Scan for the cell matching the given text and deliver its (X, Y) coordinate at center. 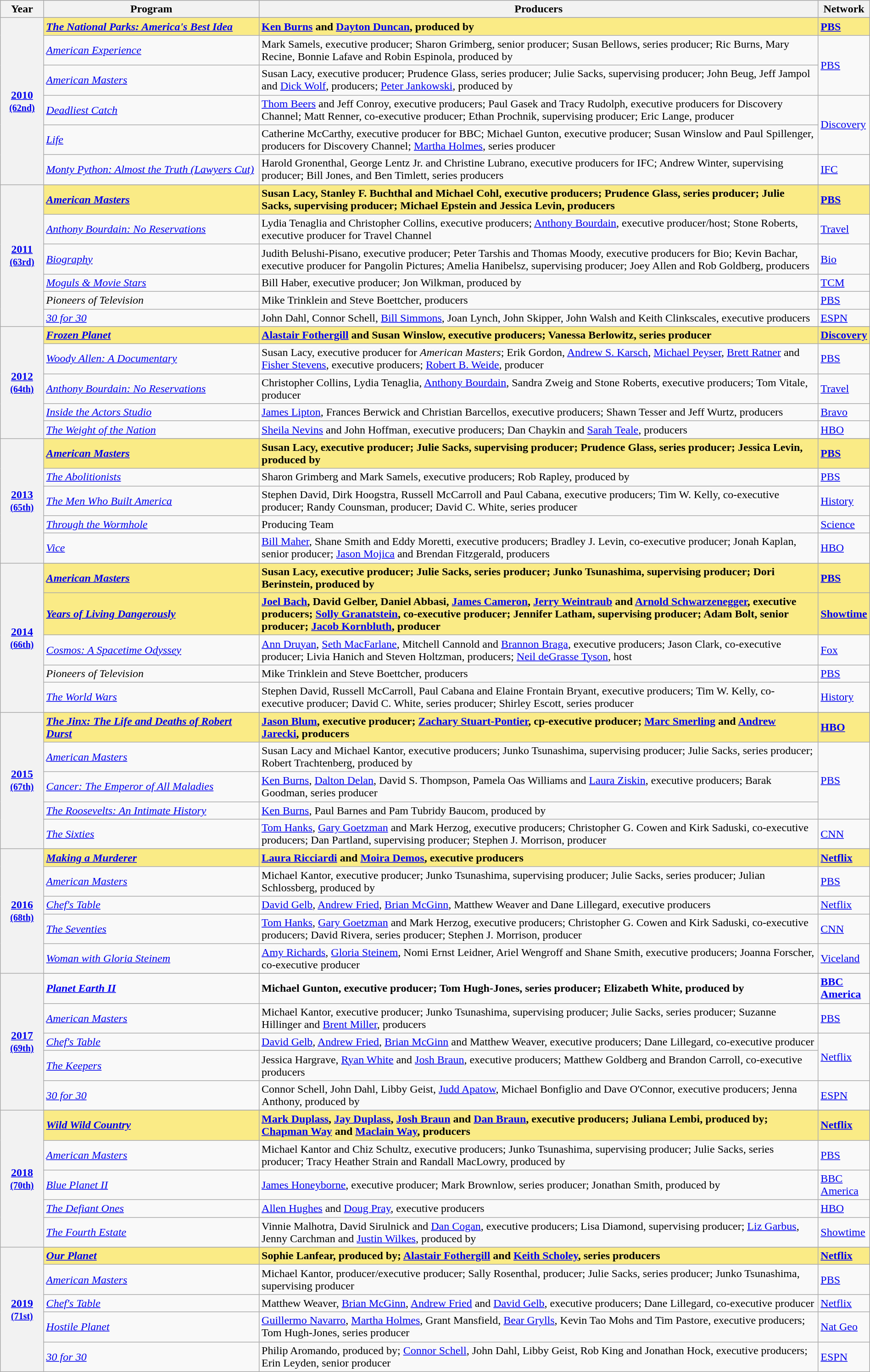
Jessica Hargrave, Ryan White and Josh Braun, executive producers; Matthew Goldberg and Brandon Carroll, co-executive producers (539, 1065)
Cancer: The Emperor of All Maladies (151, 787)
Viceland (844, 959)
Sharon Grimberg and Mark Samels, executive producers; Rob Rapley, produced by (539, 477)
Frozen Planet (151, 335)
2010(62nd) (22, 101)
Jason Blum, executive producer; Zachary Stuart-Pontier, cp-executive producer; Marc Smerling and Andrew Jarecki, producers (539, 727)
Program (151, 9)
2013(65th) (22, 501)
John Dahl, Connor Schell, Bill Simmons, Joan Lynch, John Skipper, John Walsh and Keith Clinkscales, executive producers (539, 318)
American Experience (151, 50)
Mark Duplass, Jay Duplass, Josh Braun and Dan Braun, executive producers; Juliana Lembi, produced by; Chapman Way and Maclain Way, producers (539, 1125)
Through the Wormhole (151, 524)
Vice (151, 548)
Susan Lacy, executive producer; Julie Sacks, supervising producer; Prudence Glass, series producer; Jessica Levin, produced by (539, 453)
Cosmos: A Spacetime Odyssey (151, 650)
Deadliest Catch (151, 110)
Sheila Nevins and John Hoffman, executive producers; Dan Chaykin and Sarah Teale, producers (539, 430)
Amy Richards, Gloria Steinem, Nomi Ernst Leidner, Ariel Wengroff and Shane Smith, executive producers; Joanna Forscher, co-executive producer (539, 959)
The World Wars (151, 697)
Bill Haber, executive producer; Jon Wilkman, produced by (539, 283)
Ken Burns and Dayton Duncan, produced by (539, 27)
Planet Earth II (151, 988)
The Men Who Built America (151, 501)
Nat Geo (844, 1327)
The Weight of the Nation (151, 430)
Life (151, 139)
Ken Burns, Dalton Delan, David S. Thompson, Pamela Oas Williams and Laura Ziskin, executive producers; Barak Goodman, series producer (539, 787)
2014(66th) (22, 638)
Michael Kantor, producer/executive producer; Sally Rosenthal, producer; Julie Sacks, series producer; Junko Tsunashima, supervising producer (539, 1280)
Wild Wild Country (151, 1125)
Monty Python: Almost the Truth (Lawyers Cut) (151, 170)
David Gelb, Andrew Fried, Brian McGinn and Matthew Weaver, executive producers; Dane Lillegard, co-executive producer (539, 1042)
James Honeyborne, executive producer; Mark Brownlow, series producer; Jonathan Smith, produced by (539, 1185)
Woody Allen: A Documentary (151, 359)
Allen Hughes and Doug Pray, executive producers (539, 1209)
Susan Lacy, executive producer; Julie Sacks, series producer; Junko Tsunashima, supervising producer; Dori Berinstein, produced by (539, 578)
2017(69th) (22, 1042)
Philip Aromando, produced by; Connor Schell, John Dahl, Libby Geist, Rob King and Jonathan Hock, executive producers; Erin Leyden, senior producer (539, 1357)
2011(63rd) (22, 255)
The Roosevelts: An Intimate History (151, 811)
IFC (844, 170)
Science (844, 524)
Biography (151, 259)
2015(67th) (22, 780)
The Seventies (151, 928)
Producing Team (539, 524)
Network (844, 9)
Bio (844, 259)
Years of Living Dangerously (151, 614)
2019(71st) (22, 1309)
The Abolitionists (151, 477)
Fox (844, 650)
Woman with Gloria Steinem (151, 959)
The Jinx: The Life and Deaths of Robert Durst (151, 727)
Connor Schell, John Dahl, Libby Geist, Judd Apatow, Michael Bonfiglio and Dave O'Connor, executive producers; Jenna Anthony, produced by (539, 1095)
Our Planet (151, 1256)
David Gelb, Andrew Fried, Brian McGinn, Matthew Weaver and Dane Lillegard, executive producers (539, 905)
Ken Burns, Paul Barnes and Pam Tubridy Baucom, produced by (539, 811)
The Fourth Estate (151, 1232)
Matthew Weaver, Brian McGinn, Andrew Fried and David Gelb, executive producers; Dane Lillegard, co-executive producer (539, 1303)
2018(70th) (22, 1178)
Laura Ricciardi and Moira Demos, executive producers (539, 858)
The National Parks: America's Best Idea (151, 27)
2012(64th) (22, 383)
Blue Planet II (151, 1185)
Christopher Collins, Lydia Tenaglia, Anthony Bourdain, Sandra Zweig and Stone Roberts, executive producers; Tom Vitale, producer (539, 389)
Year (22, 9)
2016(68th) (22, 911)
James Lipton, Frances Berwick and Christian Barcellos, executive producers; Shawn Tesser and Jeff Wurtz, producers (539, 412)
The Sixties (151, 834)
Michael Gunton, executive producer; Tom Hugh-Jones, series producer; Elizabeth White, produced by (539, 988)
Producers (539, 9)
Alastair Fothergill and Susan Winslow, executive producers; Vanessa Berlowitz, series producer (539, 335)
Guillermo Navarro, Martha Holmes, Grant Mansfield, Bear Grylls, Kevin Tao Mohs and Tim Pastore, executive producers; Tom Hugh-Jones, series producer (539, 1327)
TCM (844, 283)
Sophie Lanfear, produced by; Alastair Fothergill and Keith Scholey, series producers (539, 1256)
Hostile Planet (151, 1327)
Making a Murderer (151, 858)
Michael Kantor, executive producer; Junko Tsunashima, supervising producer; Julie Sacks, series producer; Julian Schlossberg, produced by (539, 882)
Inside the Actors Studio (151, 412)
Bravo (844, 412)
The Keepers (151, 1065)
Moguls & Movie Stars (151, 283)
The Defiant Ones (151, 1209)
